Return the [x, y] coordinate for the center point of the cell that contains the specified text.  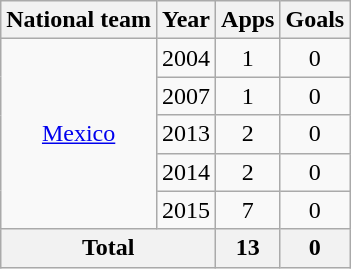
2007 [186, 96]
7 [248, 210]
13 [248, 248]
Total [108, 248]
Year [186, 20]
Goals [315, 20]
Mexico [79, 134]
2014 [186, 172]
2004 [186, 58]
National team [79, 20]
2015 [186, 210]
Apps [248, 20]
2013 [186, 134]
